Extract the (X, Y) coordinate from the center of the cell holding the provided text.  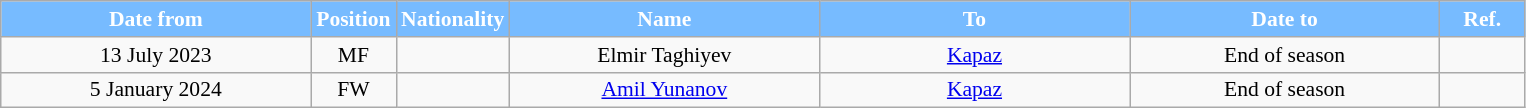
Date to (1285, 19)
Nationality (452, 19)
FW (354, 90)
Name (664, 19)
Amil Yunanov (664, 90)
To (974, 19)
Date from (156, 19)
MF (354, 55)
13 July 2023 (156, 55)
Position (354, 19)
Elmir Taghiyev (664, 55)
Ref. (1482, 19)
5 January 2024 (156, 90)
